Detect which cell encompasses the target text, then output its (X, Y) center coordinate. 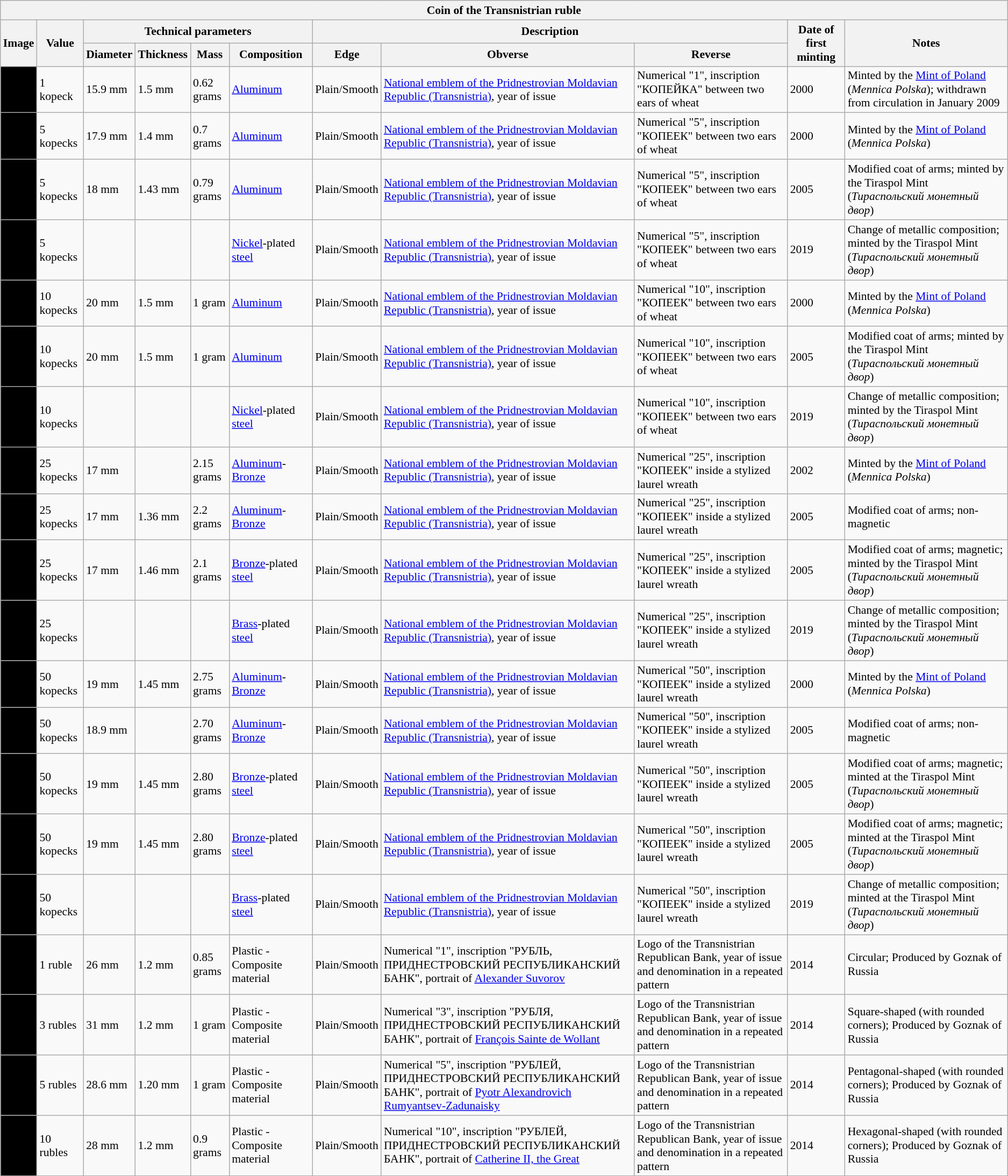
5 rubles (60, 1085)
Technical parameters (198, 31)
Notes (926, 43)
0.62 grams (210, 89)
Diameter (109, 55)
1.4 mm (163, 137)
28 mm (109, 1145)
Numerical "5", inscription "РУБЛЕЙ, ПРИДНЕСТРОВСКИЙ РЕСПУБЛИКАНСКИЙ БАНК", portrait of Pyotr Alexandrovich Rumyantsev-Zadunaisky (507, 1085)
Numerical "3", inscription "РУБЛЯ, ПРИДНЕСТРОВСКИЙ РЕСПУБЛИКАНСКИЙ БАНК", portrait of François Sainte de Wollant (507, 1025)
1.43 mm (163, 190)
Obverse (507, 55)
Edge (347, 55)
Square-shaped (with rounded corners); Produced by Goznak of Russia (926, 1025)
2002 (816, 471)
3 rubles (60, 1025)
18 mm (109, 190)
Value (60, 43)
Minted by the Mint of Poland (Mennica Polska); withdrawn from circulation in January 2009 (926, 89)
1.20 mm (163, 1085)
2.1 grams (210, 570)
Composition (271, 55)
0.85 grams (210, 965)
Change of metallic composition; minted at the Tiraspol Mint (Тираспольский монетный двор) (926, 905)
Modified coat of arms; magnetic; minted by the Tiraspol Mint (Тираспольский монетный двор) (926, 570)
1.46 mm (163, 570)
Numerical "1", inscription "РУБЛЬ, ПРИДНЕСТРОВСКИЙ РЕСПУБЛИКАНСКИЙ БАНК", portrait of Alexander Suvorov (507, 965)
0.9 grams (210, 1145)
1 ruble (60, 965)
Image (19, 43)
28.6 mm (109, 1085)
0.7 grams (210, 137)
1 kopeck (60, 89)
Hexagonal-shaped (with rounded corners); Produced by Goznak of Russia (926, 1145)
2.2 grams (210, 517)
Numerical "10", inscription "РУБЛЕЙ, ПРИДНЕСТРОВСКИЙ РЕСПУБЛИКАНСКИЙ БАНК", portrait of Catherine II, the Great (507, 1145)
Thickness (163, 55)
26 mm (109, 965)
0.79 grams (210, 190)
Coin of the Transnistrian ruble (504, 10)
Date of first minting (816, 43)
2.15 grams (210, 471)
15.9 mm (109, 89)
2.75 grams (210, 684)
Description (549, 31)
18.9 mm (109, 731)
Mass (210, 55)
2.70 grams (210, 731)
1.36 mm (163, 517)
Numerical "1", inscription "КОПЕЙКА" between two ears of wheat (711, 89)
Circular; Produced by Goznak of Russia (926, 965)
Pentagonal-shaped (with rounded corners); Produced by Goznak of Russia (926, 1085)
17.9 mm (109, 137)
31 mm (109, 1025)
10 rubles (60, 1145)
Reverse (711, 55)
